Pinpoint the cell where the given text exists, returning its [X, Y] midpoint coordinate. 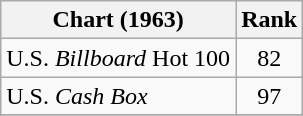
U.S. Cash Box [118, 96]
97 [270, 96]
82 [270, 58]
Chart (1963) [118, 20]
U.S. Billboard Hot 100 [118, 58]
Rank [270, 20]
